Detect which cell encompasses the target text, then output its (x, y) center coordinate. 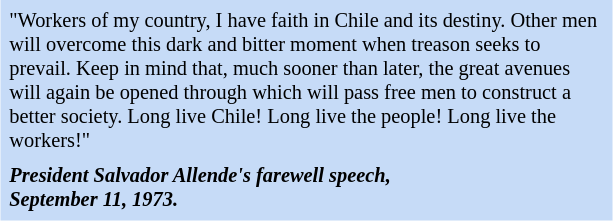
President Salvador Allende's farewell speech,September 11, 1973. (306, 188)
